For the text-containing cell, return its midpoint in [x, y] coordinate format. 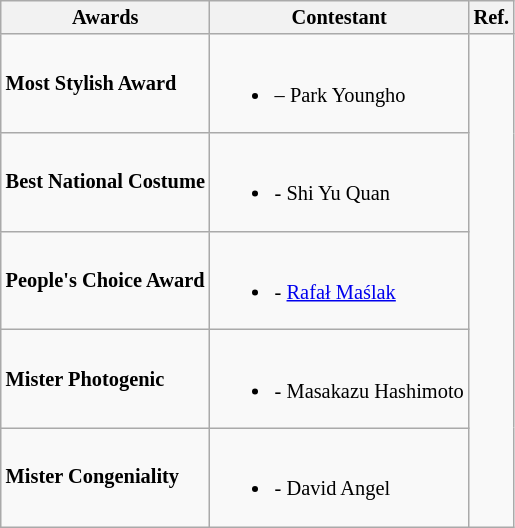
Contestant [340, 17]
- Rafał Maślak [340, 280]
- David Angel [340, 477]
Mister Congeniality [106, 477]
Best National Costume [106, 181]
Most Stylish Award [106, 83]
- Masakazu Hashimoto [340, 378]
Awards [106, 17]
Mister Photogenic [106, 378]
– Park Youngho [340, 83]
Ref. [492, 17]
People's Choice Award [106, 280]
- Shi Yu Quan [340, 181]
